Detect which cell encompasses the target text, then output its (X, Y) center coordinate. 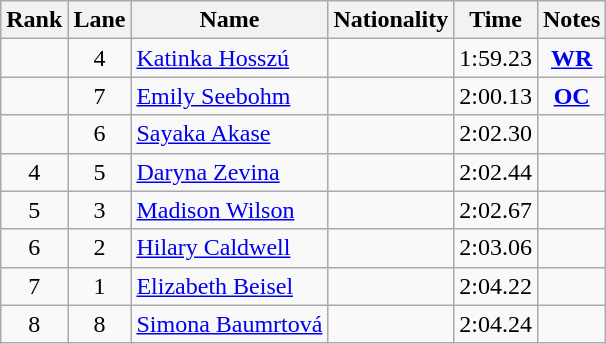
2 (100, 248)
3 (100, 210)
2:02.44 (496, 172)
Name (230, 20)
Elizabeth Beisel (230, 286)
2:02.30 (496, 134)
1 (100, 286)
Sayaka Akase (230, 134)
Madison Wilson (230, 210)
Katinka Hosszú (230, 58)
Emily Seebohm (230, 96)
Daryna Zevina (230, 172)
1:59.23 (496, 58)
Rank (34, 20)
Notes (571, 20)
Lane (100, 20)
Hilary Caldwell (230, 248)
2:04.24 (496, 324)
Time (496, 20)
2:03.06 (496, 248)
OC (571, 96)
2:02.67 (496, 210)
WR (571, 58)
2:00.13 (496, 96)
Simona Baumrtová (230, 324)
2:04.22 (496, 286)
Nationality (391, 20)
